Provide the (x, y) coordinate of the cell's center where the given text is located.  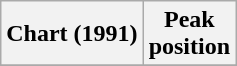
Chart (1991) (72, 34)
Peakposition (189, 34)
